Find where the given text appears and provide that cell's center as [x, y] coordinate. 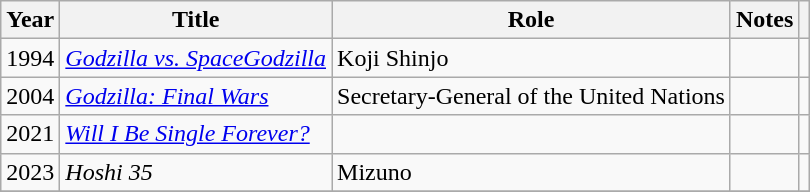
2021 [30, 134]
Notes [764, 20]
Hoshi 35 [196, 172]
Year [30, 20]
Mizuno [532, 172]
2004 [30, 96]
Koji Shinjo [532, 58]
Will I Be Single Forever? [196, 134]
Godzilla vs. SpaceGodzilla [196, 58]
Secretary-General of the United Nations [532, 96]
Title [196, 20]
1994 [30, 58]
Godzilla: Final Wars [196, 96]
Role [532, 20]
2023 [30, 172]
